Provide the (x, y) coordinate of the cell's center where the given text is located.  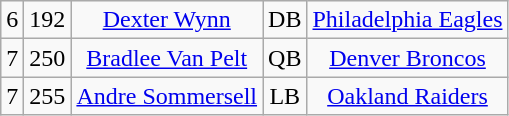
Denver Broncos (408, 58)
Oakland Raiders (408, 96)
QB (285, 58)
Andre Sommersell (167, 96)
Dexter Wynn (167, 20)
250 (48, 58)
LB (285, 96)
6 (12, 20)
Philadelphia Eagles (408, 20)
255 (48, 96)
Bradlee Van Pelt (167, 58)
192 (48, 20)
DB (285, 20)
